Identify which cell holds the provided text, then report its [x, y] central coordinate. 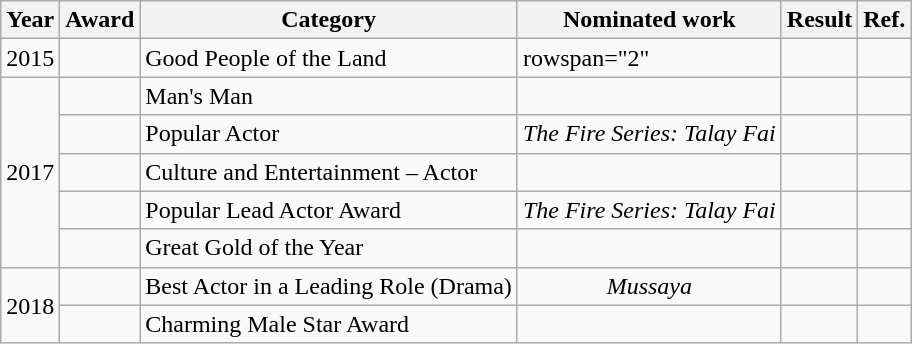
Nominated work [649, 20]
Popular Lead Actor Award [329, 210]
Popular Actor [329, 134]
2015 [30, 58]
Ref. [884, 20]
Result [819, 20]
Charming Male Star Award [329, 324]
2018 [30, 305]
Man's Man [329, 96]
rowspan="2" [649, 58]
Great Gold of the Year [329, 248]
Category [329, 20]
2017 [30, 172]
Good People of the Land [329, 58]
Best Actor in a Leading Role (Drama) [329, 286]
Year [30, 20]
Mussaya [649, 286]
Culture and Entertainment – Actor [329, 172]
Award [100, 20]
